From the cell containing the given text, extract its center point as (x, y) coordinate. 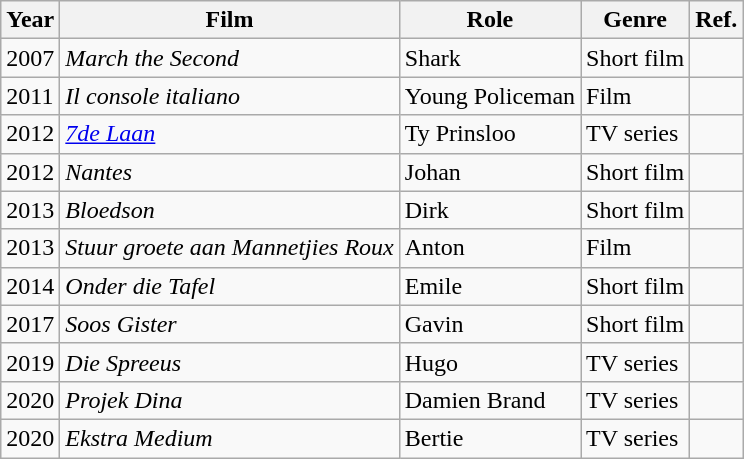
Bloedson (230, 210)
Shark (490, 58)
Projek Dina (230, 400)
Il console italiano (230, 96)
Nantes (230, 172)
2019 (30, 362)
Soos Gister (230, 324)
7de Laan (230, 134)
Onder die Tafel (230, 286)
Johan (490, 172)
Emile (490, 286)
Ty Prinsloo (490, 134)
Genre (636, 20)
Die Spreeus (230, 362)
Role (490, 20)
Damien Brand (490, 400)
March the Second (230, 58)
2014 (30, 286)
Hugo (490, 362)
Ekstra Medium (230, 438)
2007 (30, 58)
Year (30, 20)
Young Policeman (490, 96)
Anton (490, 248)
Stuur groete aan Mannetjies Roux (230, 248)
Ref. (716, 20)
Dirk (490, 210)
Bertie (490, 438)
2011 (30, 96)
Gavin (490, 324)
2017 (30, 324)
